Return [X, Y] of the center of cell containing provided text 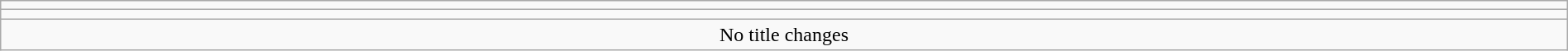
No title changes [784, 35]
